Locate the cell with the specified text and output its (X, Y) center coordinate. 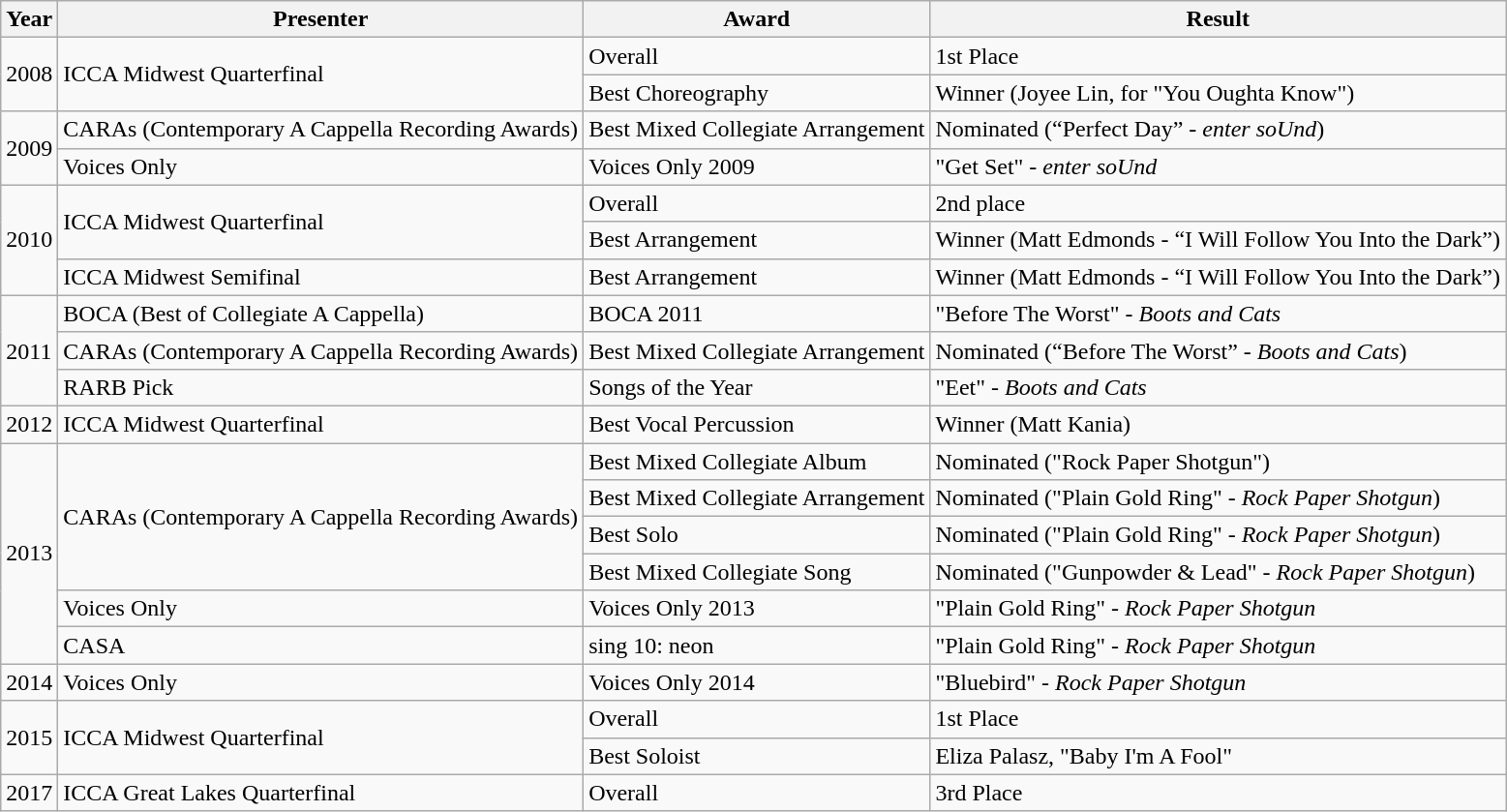
BOCA 2011 (757, 314)
Songs of the Year (757, 387)
Nominated ("Gunpowder & Lead" - Rock Paper Shotgun) (1218, 572)
Award (757, 19)
CASA (321, 646)
Result (1218, 19)
Nominated (“Before The Worst” - Boots and Cats) (1218, 350)
"Eet" - Boots and Cats (1218, 387)
ICCA Midwest Semifinal (321, 277)
Best Mixed Collegiate Album (757, 462)
Voices Only 2014 (757, 682)
2009 (29, 148)
Year (29, 19)
Best Soloist (757, 756)
Nominated (“Perfect Day” - enter soUnd) (1218, 130)
2014 (29, 682)
Presenter (321, 19)
3rd Place (1218, 793)
Best Solo (757, 535)
2nd place (1218, 203)
2015 (29, 737)
2017 (29, 793)
2012 (29, 424)
sing 10: neon (757, 646)
BOCA (Best of Collegiate A Cappella) (321, 314)
Winner (Matt Kania) (1218, 424)
Best Choreography (757, 93)
Voices Only 2009 (757, 166)
"Get Set" - enter soUnd (1218, 166)
Voices Only 2013 (757, 609)
"Before The Worst" - Boots and Cats (1218, 314)
Winner (Joyee Lin, for "You Oughta Know") (1218, 93)
Nominated ("Rock Paper Shotgun") (1218, 462)
"Bluebird" - Rock Paper Shotgun (1218, 682)
2008 (29, 75)
RARB Pick (321, 387)
Eliza Palasz, "Baby I'm A Fool" (1218, 756)
Best Vocal Percussion (757, 424)
2011 (29, 350)
ICCA Great Lakes Quarterfinal (321, 793)
Best Mixed Collegiate Song (757, 572)
2010 (29, 240)
2013 (29, 554)
